Return [x, y] of the center of cell containing provided text 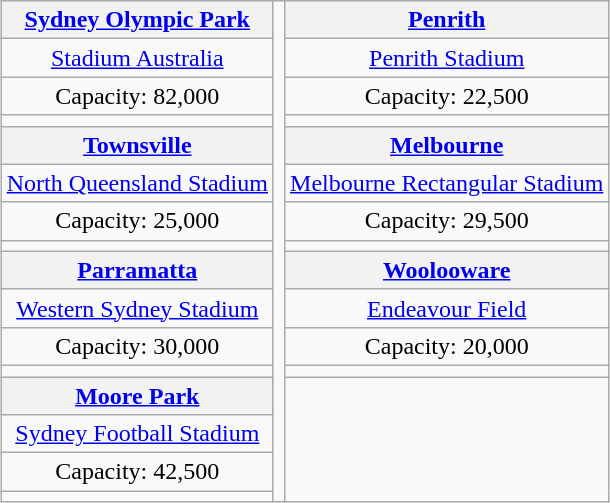
Melbourne Rectangular Stadium [447, 183]
Penrith [447, 20]
Penrith Stadium [447, 58]
Woolooware [447, 270]
Melbourne [447, 145]
North Queensland Stadium [137, 183]
Capacity: 29,500 [447, 221]
Sydney Football Stadium [137, 434]
Capacity: 25,000 [137, 221]
Parramatta [137, 270]
Capacity: 22,500 [447, 96]
Endeavour Field [447, 308]
Capacity: 42,500 [137, 472]
Townsville [137, 145]
Moore Park [137, 395]
Stadium Australia [137, 58]
Western Sydney Stadium [137, 308]
Capacity: 30,000 [137, 346]
Capacity: 20,000 [447, 346]
Sydney Olympic Park [137, 20]
Capacity: 82,000 [137, 96]
